Return the [X, Y] coordinate for the center point of the cell that contains the specified text.  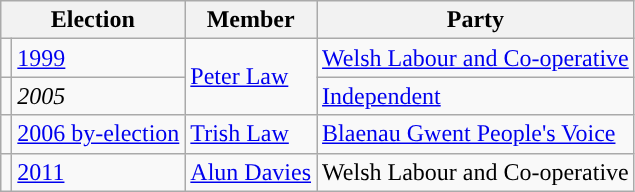
Blaenau Gwent People's Voice [476, 134]
2006 by-election [98, 134]
Independent [476, 96]
Alun Davies [251, 172]
2005 [98, 96]
Party [476, 20]
1999 [98, 58]
Election [93, 20]
Peter Law [251, 77]
2011 [98, 172]
Trish Law [251, 134]
Member [251, 20]
